Pinpoint the cell where the given text exists, returning its (x, y) midpoint coordinate. 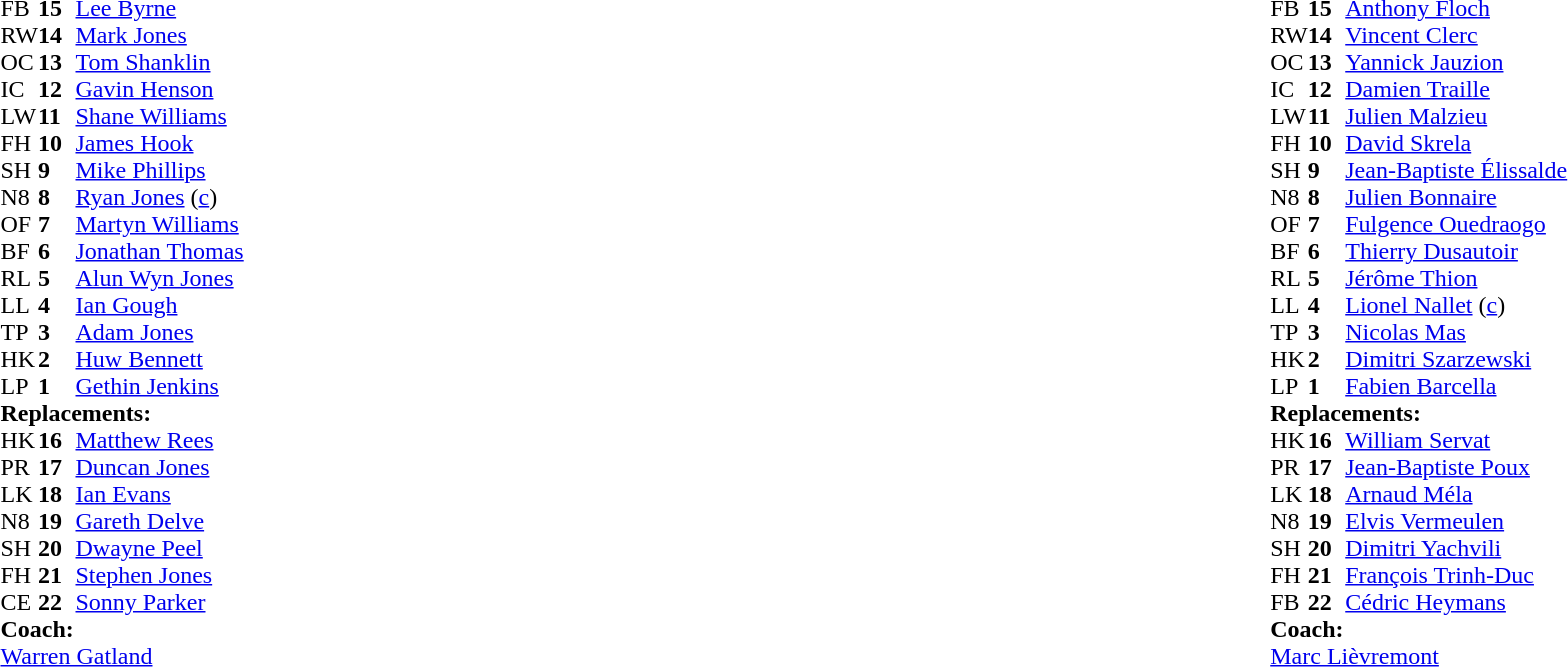
Huw Bennett (160, 360)
Dwayne Peel (160, 548)
Gavin Henson (160, 90)
Ian Evans (160, 494)
Adam Jones (160, 332)
Elvis Vermeulen (1456, 522)
James Hook (160, 144)
Yannick Jauzion (1456, 62)
Matthew Rees (160, 440)
Thierry Dusautoir (1456, 252)
Jérôme Thion (1456, 278)
Fabien Barcella (1456, 386)
FB (1289, 602)
Julien Malzieu (1456, 116)
Duncan Jones (160, 468)
Nicolas Mas (1456, 332)
Dimitri Szarzewski (1456, 360)
Sonny Parker (160, 602)
Gareth Delve (160, 522)
David Skrela (1456, 144)
Mike Phillips (160, 170)
Arnaud Méla (1456, 494)
Fulgence Ouedraogo (1456, 224)
François Trinh-Duc (1456, 576)
Stephen Jones (160, 576)
Mark Jones (160, 36)
Julien Bonnaire (1456, 198)
Jean-Baptiste Poux (1456, 468)
Martyn Williams (160, 224)
Alun Wyn Jones (160, 278)
CE (19, 602)
Cédric Heymans (1456, 602)
Jonathan Thomas (160, 252)
Gethin Jenkins (160, 386)
Ian Gough (160, 306)
Lionel Nallet (c) (1456, 306)
Dimitri Yachvili (1456, 548)
Damien Traille (1456, 90)
Ryan Jones (c) (160, 198)
Shane Williams (160, 116)
Jean-Baptiste Élissalde (1456, 170)
Tom Shanklin (160, 62)
William Servat (1456, 440)
Vincent Clerc (1456, 36)
